Pinpoint the cell where the given text exists, returning its (X, Y) midpoint coordinate. 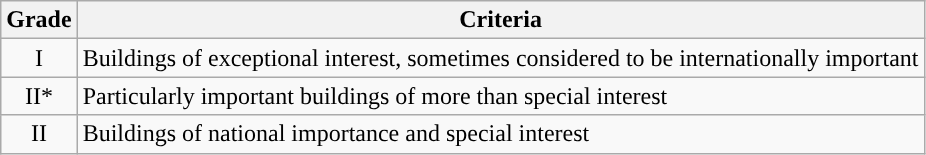
Particularly important buildings of more than special interest (500, 96)
Buildings of national importance and special interest (500, 134)
I (39, 58)
II (39, 134)
Buildings of exceptional interest, sometimes considered to be internationally important (500, 58)
Criteria (500, 20)
Grade (39, 20)
II* (39, 96)
